Search for the cell housing the specified text and yield its (x, y) center coordinate. 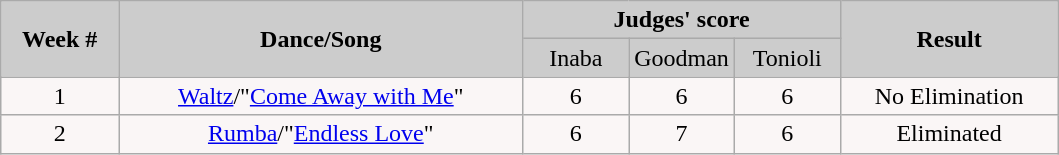
7 (682, 134)
Eliminated (949, 134)
Judges' score (682, 20)
Waltz/"Come Away with Me" (321, 96)
Goodman (682, 58)
Rumba/"Endless Love" (321, 134)
Tonioli (787, 58)
Inaba (576, 58)
2 (60, 134)
No Elimination (949, 96)
Week # (60, 39)
Result (949, 39)
Dance/Song (321, 39)
1 (60, 96)
